Capture the cell that displays the provided text and extract its [X, Y] central coordinate. 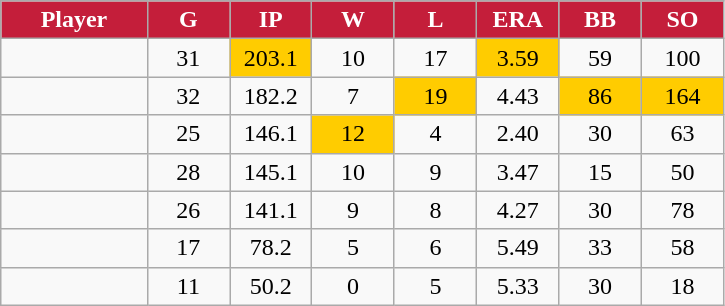
32 [188, 96]
58 [682, 248]
26 [188, 210]
4.27 [518, 210]
28 [188, 172]
182.2 [271, 96]
33 [600, 248]
6 [435, 248]
11 [188, 286]
BB [600, 20]
SO [682, 20]
63 [682, 134]
Player [74, 20]
4.43 [518, 96]
25 [188, 134]
4 [435, 134]
8 [435, 210]
203.1 [271, 58]
18 [682, 286]
164 [682, 96]
145.1 [271, 172]
12 [353, 134]
86 [600, 96]
141.1 [271, 210]
3.59 [518, 58]
5.49 [518, 248]
146.1 [271, 134]
0 [353, 286]
3.47 [518, 172]
78.2 [271, 248]
G [188, 20]
2.40 [518, 134]
19 [435, 96]
5.33 [518, 286]
100 [682, 58]
50.2 [271, 286]
78 [682, 210]
ERA [518, 20]
IP [271, 20]
W [353, 20]
15 [600, 172]
L [435, 20]
59 [600, 58]
31 [188, 58]
7 [353, 96]
50 [682, 172]
